Pinpoint the cell where the given text exists, returning its [X, Y] midpoint coordinate. 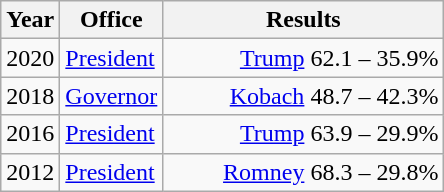
Romney 68.3 – 29.8% [304, 172]
2016 [30, 134]
2020 [30, 58]
2012 [30, 172]
Results [304, 20]
Kobach 48.7 – 42.3% [304, 96]
Trump 62.1 – 35.9% [304, 58]
Year [30, 20]
Trump 63.9 – 29.9% [304, 134]
2018 [30, 96]
Governor [112, 96]
Office [112, 20]
